Identify which cell holds the provided text, then report its (x, y) central coordinate. 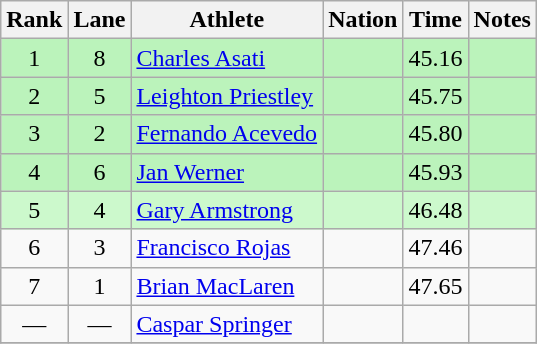
Brian MacLaren (227, 286)
Rank (34, 20)
Nation (363, 20)
45.93 (436, 172)
Notes (502, 20)
8 (100, 58)
47.65 (436, 286)
45.75 (436, 96)
47.46 (436, 248)
Jan Werner (227, 172)
Lane (100, 20)
Athlete (227, 20)
Caspar Springer (227, 324)
Time (436, 20)
Leighton Priestley (227, 96)
Charles Asati (227, 58)
Gary Armstrong (227, 210)
45.80 (436, 134)
7 (34, 286)
Francisco Rojas (227, 248)
46.48 (436, 210)
Fernando Acevedo (227, 134)
45.16 (436, 58)
